Scan for the cell matching the given text and deliver its [x, y] coordinate at center. 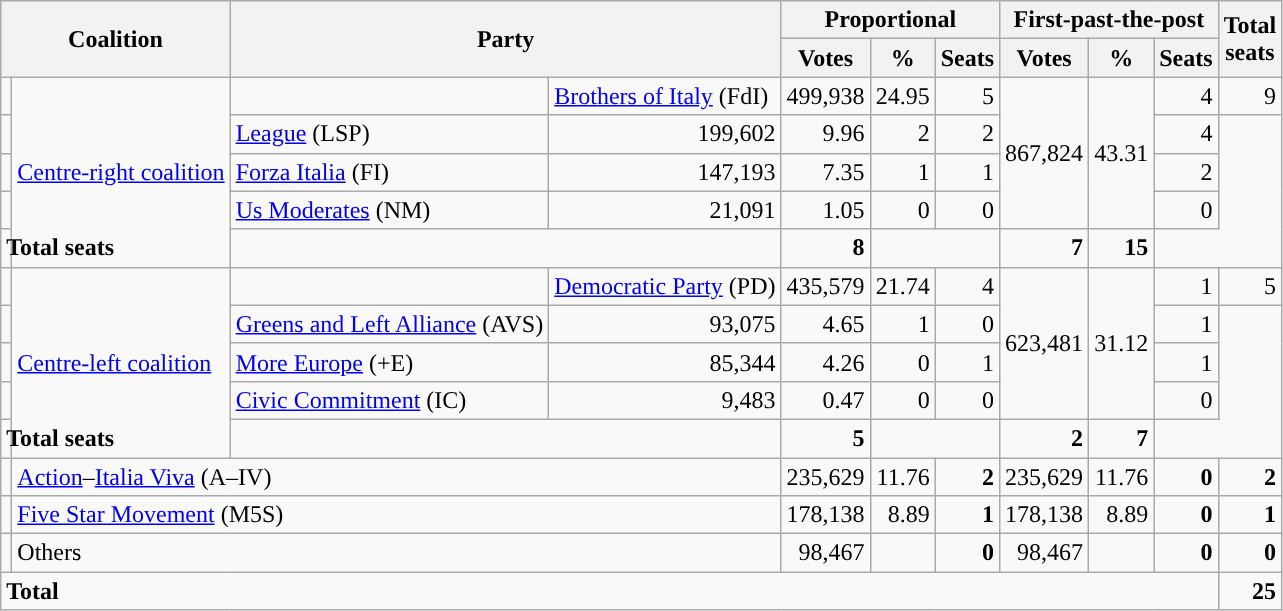
Civic Commitment (IC) [390, 400]
Centre-right coalition [121, 172]
Party [506, 39]
Greens and Left Alliance (AVS) [390, 324]
199,602 [665, 134]
Brothers of Italy (FdI) [665, 96]
623,481 [1044, 343]
24.95 [902, 96]
9,483 [665, 400]
First-past-the-post [1110, 20]
Us Moderates (NM) [390, 210]
9 [1250, 96]
25 [1250, 591]
93,075 [665, 324]
9.96 [826, 134]
147,193 [665, 172]
Coalition [116, 39]
85,344 [665, 362]
Proportional [890, 20]
Democratic Party (PD) [665, 286]
0.47 [826, 400]
21,091 [665, 210]
499,938 [826, 96]
Forza Italia (FI) [390, 172]
Action–Italia Viva (A–IV) [396, 477]
8 [826, 248]
Centre-left coalition [121, 362]
7.35 [826, 172]
15 [1122, 248]
435,579 [826, 286]
More Europe (+E) [390, 362]
1.05 [826, 210]
Five Star Movement (M5S) [396, 515]
4.65 [826, 324]
21.74 [902, 286]
Total [610, 591]
4.26 [826, 362]
Others [396, 553]
867,824 [1044, 153]
Totalseats [1250, 39]
31.12 [1122, 343]
League (LSP) [390, 134]
43.31 [1122, 153]
